Output the (x, y) coordinate of the center of the cell containing the given text.  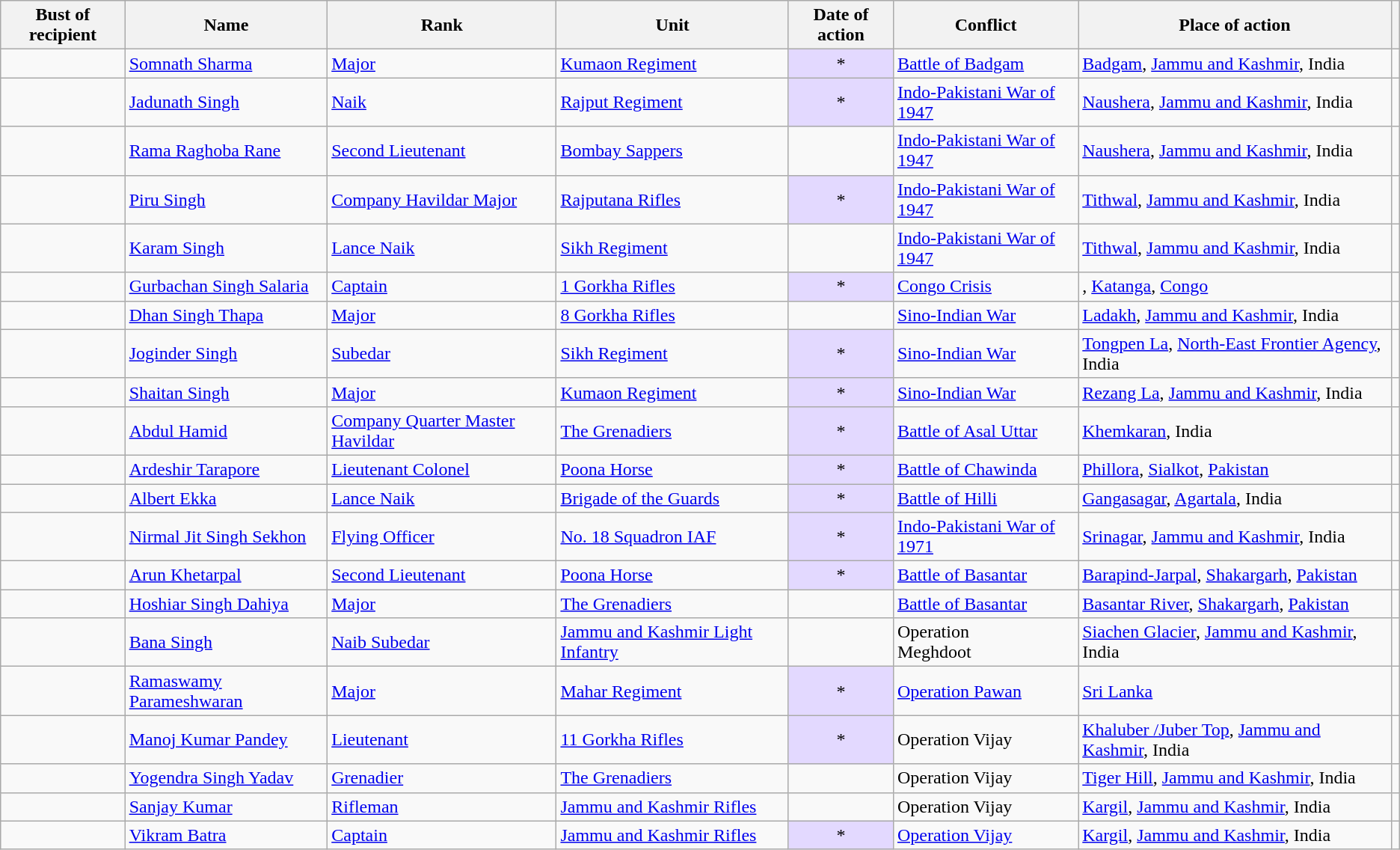
Battle of Hilli (986, 498)
Jadunath Singh (226, 102)
Rifleman (442, 807)
Bombay Sappers (673, 151)
No. 18 Squadron IAF (673, 537)
Operation Pawan (986, 691)
, Katanga, Congo (1235, 287)
Rezang La, Jammu and Kashmir, India (1235, 392)
Jammu and Kashmir Light Infantry (673, 642)
Ramaswamy Parameshwaran (226, 691)
Indo-Pakistani War of 1971 (986, 537)
Manoj Kumar Pandey (226, 739)
Badgam, Jammu and Kashmir, India (1235, 64)
Joginder Singh (226, 353)
Siachen Glacier, Jammu and Kashmir, India (1235, 642)
Nirmal Jit Singh Sekhon (226, 537)
Mahar Regiment (673, 691)
Tiger Hill, Jammu and Kashmir, India (1235, 778)
Company Havildar Major (442, 199)
Arun Khetarpal (226, 575)
8 Gorkha Rifles (673, 315)
Naik (442, 102)
Khemkaran, India (1235, 431)
Subedar (442, 353)
Ardeshir Tarapore (226, 469)
Company Quarter Master Havildar (442, 431)
Piru Singh (226, 199)
Rank (442, 25)
Rajput Regiment (673, 102)
Congo Crisis (986, 287)
Battle of Badgam (986, 64)
OperationMeghdoot (986, 642)
Barapind-Jarpal, Shakargarh, Pakistan (1235, 575)
Flying Officer (442, 537)
Gangasagar, Agartala, India (1235, 498)
Date of action (841, 25)
Phillora, Sialkot, Pakistan (1235, 469)
Basantar River, Shakargarh, Pakistan (1235, 604)
Bana Singh (226, 642)
Sanjay Kumar (226, 807)
Lieutenant (442, 739)
Tongpen La, North-East Frontier Agency, India (1235, 353)
Rajputana Rifles (673, 199)
Khaluber /Juber Top, Jammu and Kashmir, India (1235, 739)
Dhan Singh Thapa (226, 315)
Hoshiar Singh Dahiya (226, 604)
Place of action (1235, 25)
Karam Singh (226, 248)
Conflict (986, 25)
Somnath Sharma (226, 64)
Unit (673, 25)
11 Gorkha Rifles (673, 739)
Abdul Hamid (226, 431)
Ladakh, Jammu and Kashmir, India (1235, 315)
Sri Lanka (1235, 691)
Name (226, 25)
Brigade of the Guards (673, 498)
Rama Raghoba Rane (226, 151)
Vikram Batra (226, 835)
Battle of Chawinda (986, 469)
Gurbachan Singh Salaria (226, 287)
Shaitan Singh (226, 392)
Albert Ekka (226, 498)
Naib Subedar (442, 642)
Srinagar, Jammu and Kashmir, India (1235, 537)
1 Gorkha Rifles (673, 287)
Bust of recipient (63, 25)
Battle of Asal Uttar (986, 431)
Lieutenant Colonel (442, 469)
Grenadier (442, 778)
Yogendra Singh Yadav (226, 778)
